Locate the cell with the specified text and output its (x, y) center coordinate. 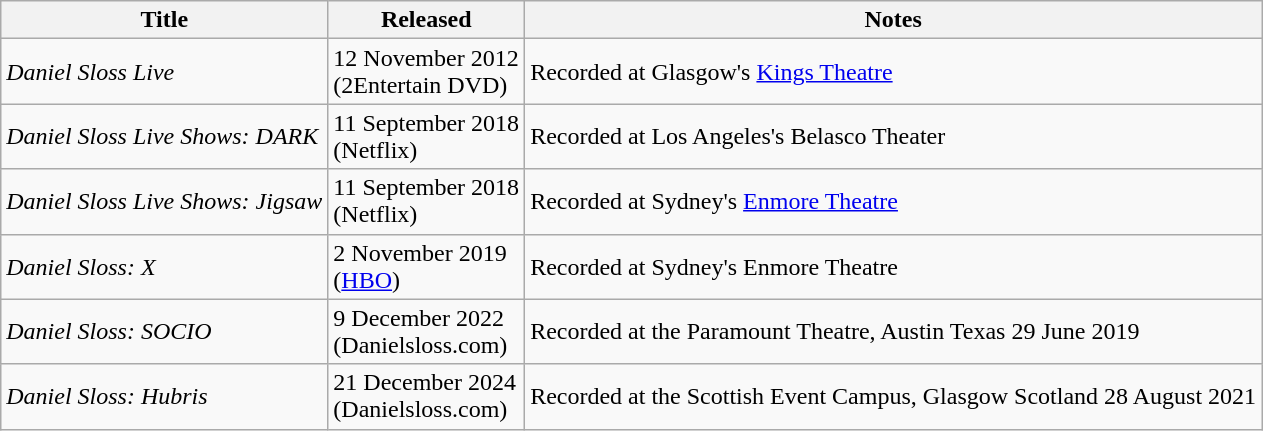
21 December 2024 (Danielsloss.com) (426, 396)
Recorded at Los Angeles's Belasco Theater (894, 136)
Notes (894, 20)
Daniel Sloss Live (164, 72)
Daniel Sloss: Hubris (164, 396)
9 December 2022 (Danielsloss.com) (426, 332)
Title (164, 20)
Daniel Sloss: X (164, 266)
Released (426, 20)
12 November 2012 (2Entertain DVD) (426, 72)
Daniel Sloss Live Shows: DARK (164, 136)
Recorded at the Scottish Event Campus, Glasgow Scotland 28 August 2021 (894, 396)
2 November 2019 (HBO) (426, 266)
Daniel Sloss: SOCIO (164, 332)
Recorded at the Paramount Theatre, Austin Texas 29 June 2019 (894, 332)
Recorded at Glasgow's Kings Theatre (894, 72)
Daniel Sloss Live Shows: Jigsaw (164, 202)
